For the text-containing cell, return its midpoint in [x, y] coordinate format. 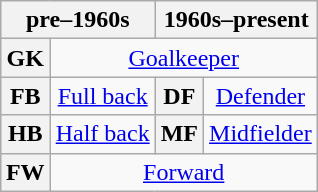
pre–1960s [78, 20]
HB [25, 134]
MF [179, 134]
Defender [261, 96]
Midfielder [261, 134]
Forward [184, 172]
Goalkeeper [184, 58]
DF [179, 96]
Full back [102, 96]
FW [25, 172]
1960s–present [236, 20]
GK [25, 58]
Half back [102, 134]
FB [25, 96]
